Identify which cell holds the provided text, then report its (x, y) central coordinate. 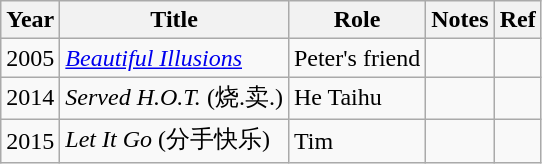
Beautiful Illusions (174, 58)
Role (356, 20)
Title (174, 20)
He Taihu (356, 98)
Tim (356, 140)
Notes (460, 20)
Let It Go (分手快乐) (174, 140)
2015 (30, 140)
Peter's friend (356, 58)
Year (30, 20)
Ref (518, 20)
2014 (30, 98)
Served H.O.T. (烧.卖.) (174, 98)
2005 (30, 58)
